Capture the cell that displays the provided text and extract its [X, Y] central coordinate. 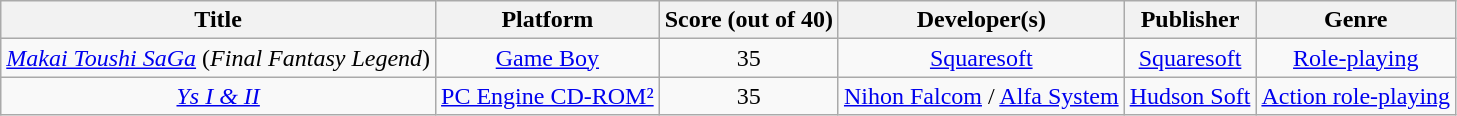
Nihon Falcom / Alfa System [981, 96]
Genre [1356, 20]
Hudson Soft [1190, 96]
Platform [548, 20]
Makai Toushi SaGa (Final Fantasy Legend) [218, 58]
Role-playing [1356, 58]
Action role-playing [1356, 96]
Title [218, 20]
Ys I & II [218, 96]
PC Engine CD-ROM² [548, 96]
Game Boy [548, 58]
Score (out of 40) [748, 20]
Developer(s) [981, 20]
Publisher [1190, 20]
